Return [x, y] of the center of cell containing provided text 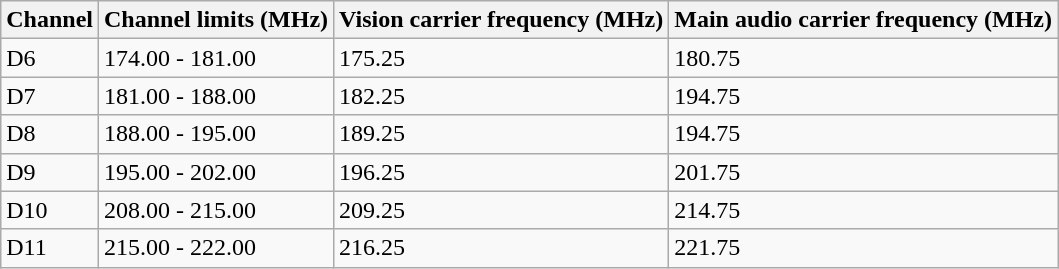
188.00 - 195.00 [216, 134]
181.00 - 188.00 [216, 96]
174.00 - 181.00 [216, 58]
216.25 [502, 248]
214.75 [864, 210]
D7 [50, 96]
D6 [50, 58]
189.25 [502, 134]
Channel limits (MHz) [216, 20]
196.25 [502, 172]
215.00 - 222.00 [216, 248]
201.75 [864, 172]
D11 [50, 248]
209.25 [502, 210]
Channel [50, 20]
208.00 - 215.00 [216, 210]
175.25 [502, 58]
182.25 [502, 96]
Main audio carrier frequency (MHz) [864, 20]
D10 [50, 210]
D9 [50, 172]
Vision carrier frequency (MHz) [502, 20]
221.75 [864, 248]
195.00 - 202.00 [216, 172]
D8 [50, 134]
180.75 [864, 58]
